Extract the [x, y] coordinate from the center of the cell holding the provided text.  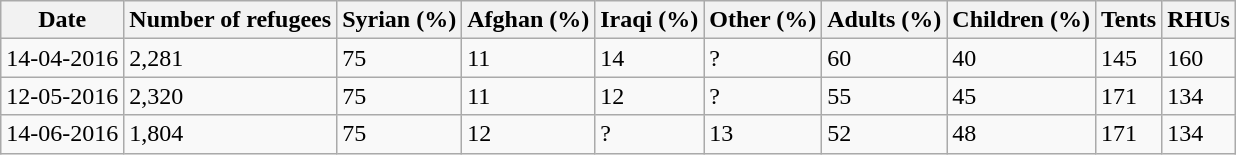
Iraqi (%) [650, 20]
2,320 [230, 96]
160 [1199, 58]
12-05-2016 [62, 96]
1,804 [230, 134]
48 [1022, 134]
Number of refugees [230, 20]
14-04-2016 [62, 58]
145 [1128, 58]
52 [884, 134]
Tents [1128, 20]
14 [650, 58]
13 [763, 134]
60 [884, 58]
Date [62, 20]
55 [884, 96]
Children (%) [1022, 20]
2,281 [230, 58]
Syrian (%) [400, 20]
40 [1022, 58]
14-06-2016 [62, 134]
RHUs [1199, 20]
Adults (%) [884, 20]
45 [1022, 96]
Other (%) [763, 20]
Afghan (%) [528, 20]
